For the text-containing cell, return its midpoint in [X, Y] coordinate format. 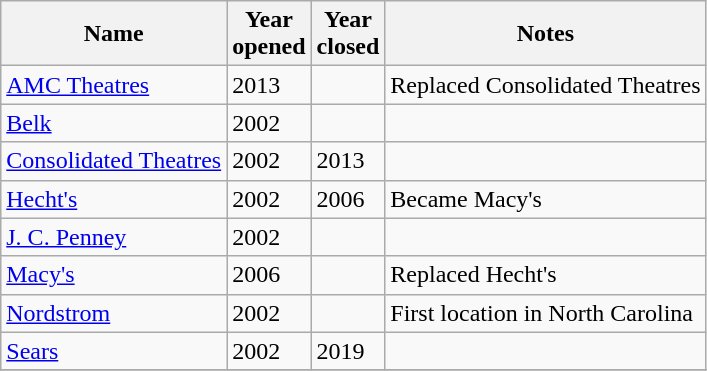
Sears [114, 351]
Replaced Hecht's [546, 275]
Consolidated Theatres [114, 161]
First location in North Carolina [546, 313]
Name [114, 34]
Yearclosed [348, 34]
AMC Theatres [114, 85]
Belk [114, 123]
Yearopened [269, 34]
Replaced Consolidated Theatres [546, 85]
Became Macy's [546, 199]
Hecht's [114, 199]
2019 [348, 351]
Nordstrom [114, 313]
Notes [546, 34]
Macy's [114, 275]
J. C. Penney [114, 237]
